Return [x, y] of the center of cell containing provided text 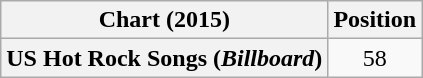
Position [375, 20]
Chart (2015) [164, 20]
58 [375, 58]
US Hot Rock Songs (Billboard) [164, 58]
